Return the [x, y] coordinate for the center point of the cell that contains the specified text.  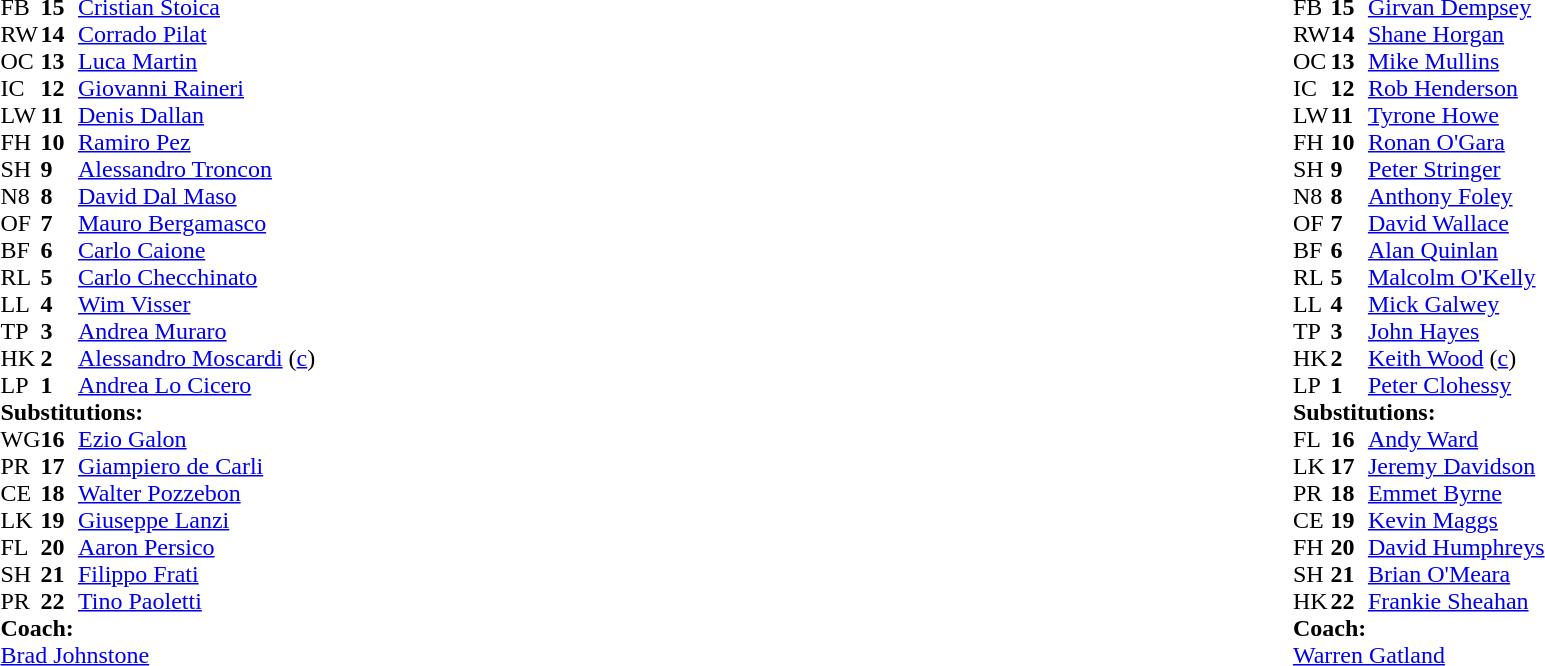
Tyrone Howe [1456, 116]
Denis Dallan [196, 116]
Giuseppe Lanzi [196, 520]
David Wallace [1456, 224]
Malcolm O'Kelly [1456, 278]
Rob Henderson [1456, 88]
Keith Wood (c) [1456, 358]
Mauro Bergamasco [196, 224]
Andy Ward [1456, 440]
Luca Martin [196, 62]
Giampiero de Carli [196, 466]
David Humphreys [1456, 548]
WG [20, 440]
Shane Horgan [1456, 34]
Anthony Foley [1456, 196]
Brian O'Meara [1456, 574]
Alessandro Troncon [196, 170]
Carlo Checchinato [196, 278]
Mick Galwey [1456, 304]
Aaron Persico [196, 548]
Corrado Pilat [196, 34]
Andrea Lo Cicero [196, 386]
Giovanni Raineri [196, 88]
Ramiro Pez [196, 142]
Andrea Muraro [196, 332]
Mike Mullins [1456, 62]
Ezio Galon [196, 440]
Peter Stringer [1456, 170]
Peter Clohessy [1456, 386]
Ronan O'Gara [1456, 142]
Frankie Sheahan [1456, 602]
Alan Quinlan [1456, 250]
Wim Visser [196, 304]
Filippo Frati [196, 574]
Kevin Maggs [1456, 520]
Alessandro Moscardi (c) [196, 358]
Jeremy Davidson [1456, 466]
John Hayes [1456, 332]
Carlo Caione [196, 250]
Emmet Byrne [1456, 494]
Walter Pozzebon [196, 494]
David Dal Maso [196, 196]
Tino Paoletti [196, 602]
